For the text-containing cell, return its midpoint in (x, y) coordinate format. 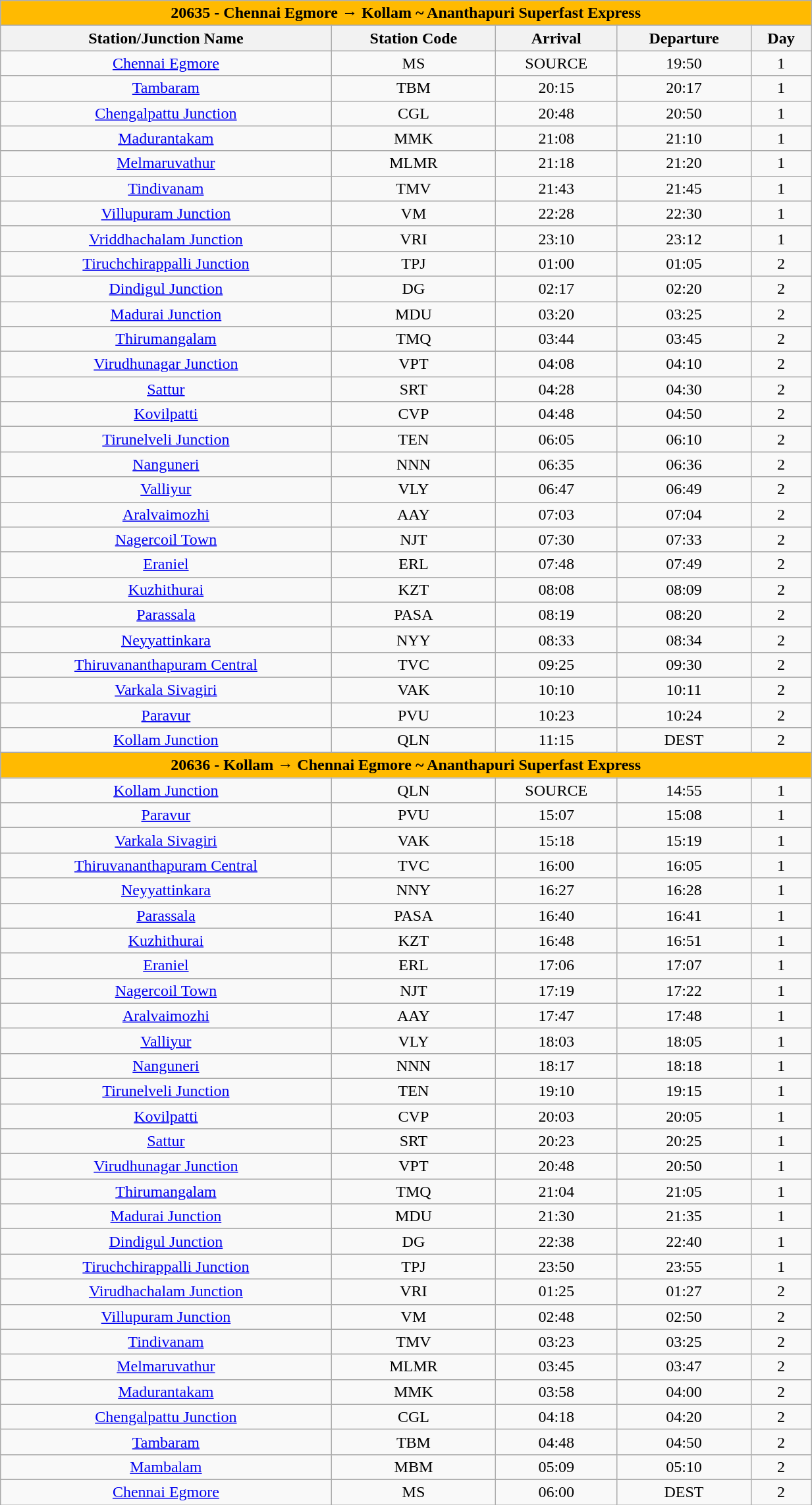
18:18 (684, 1066)
16:27 (556, 890)
07:33 (684, 539)
08:33 (556, 640)
15:19 (684, 840)
17:22 (684, 991)
08:19 (556, 615)
23:55 (684, 1267)
Station/Junction Name (166, 38)
16:41 (684, 916)
09:30 (684, 665)
19:15 (684, 1091)
21:04 (556, 1191)
NNY (414, 890)
16:40 (556, 916)
03:20 (556, 314)
Virudhachalam Junction (166, 1292)
16:00 (556, 865)
01:00 (556, 263)
02:17 (556, 288)
20:17 (684, 88)
20:05 (684, 1116)
03:23 (556, 1342)
04:20 (684, 1417)
04:18 (556, 1417)
18:05 (684, 1041)
07:04 (684, 514)
14:55 (684, 790)
07:03 (556, 514)
21:05 (684, 1191)
20636 - Kollam → Chennai Egmore ~ Ananthapuri Superfast Express (406, 765)
20:23 (556, 1141)
17:07 (684, 966)
08:20 (684, 615)
19:10 (556, 1091)
NYY (414, 640)
18:03 (556, 1041)
17:06 (556, 966)
21:20 (684, 163)
15:07 (556, 815)
21:35 (684, 1217)
01:05 (684, 263)
10:10 (556, 690)
08:08 (556, 589)
22:40 (684, 1242)
16:48 (556, 941)
22:38 (556, 1242)
06:49 (684, 489)
20635 - Chennai Egmore → Kollam ~ Ananthapuri Superfast Express (406, 13)
06:36 (684, 464)
15:18 (556, 840)
15:08 (684, 815)
02:20 (684, 288)
05:10 (684, 1467)
22:28 (556, 213)
06:47 (556, 489)
22:30 (684, 213)
18:17 (556, 1066)
06:35 (556, 464)
07:49 (684, 564)
10:11 (684, 690)
02:50 (684, 1317)
10:23 (556, 715)
21:10 (684, 138)
16:05 (684, 865)
MBM (414, 1467)
03:44 (556, 339)
02:48 (556, 1317)
17:48 (684, 1016)
04:08 (556, 364)
10:24 (684, 715)
07:48 (556, 564)
23:10 (556, 238)
17:19 (556, 991)
04:10 (684, 364)
01:27 (684, 1292)
Mambalam (166, 1467)
03:58 (556, 1392)
09:25 (556, 665)
16:51 (684, 941)
07:30 (556, 539)
04:30 (684, 389)
Arrival (556, 38)
19:50 (684, 63)
Departure (684, 38)
21:08 (556, 138)
20:25 (684, 1141)
Vriddhachalam Junction (166, 238)
16:28 (684, 890)
23:12 (684, 238)
06:10 (684, 439)
05:09 (556, 1467)
21:18 (556, 163)
20:03 (556, 1116)
20:15 (556, 88)
Station Code (414, 38)
21:30 (556, 1217)
06:00 (556, 1492)
08:09 (684, 589)
08:34 (684, 640)
23:50 (556, 1267)
Day (781, 38)
21:43 (556, 188)
03:47 (684, 1367)
17:47 (556, 1016)
04:00 (684, 1392)
01:25 (556, 1292)
04:28 (556, 389)
21:45 (684, 188)
06:05 (556, 439)
11:15 (556, 740)
